For the text-containing cell, return its midpoint in (X, Y) coordinate format. 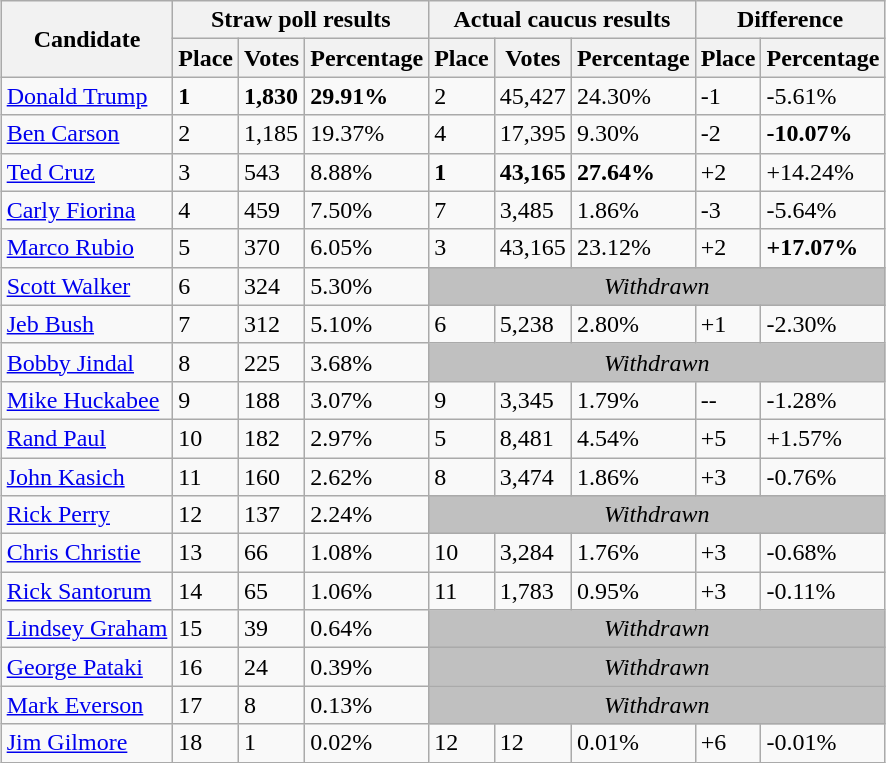
2.24% (367, 515)
1.76% (633, 553)
9.30% (633, 134)
John Kasich (87, 477)
2.62% (367, 477)
Jim Gilmore (87, 743)
137 (272, 515)
-1 (728, 96)
-5.61% (823, 96)
2.80% (633, 324)
Lindsey Graham (87, 629)
45,427 (532, 96)
6.05% (367, 248)
1.79% (633, 400)
-0.68% (823, 553)
Donald Trump (87, 96)
Marco Rubio (87, 248)
2.97% (367, 438)
Actual caucus results (562, 20)
17,395 (532, 134)
65 (272, 591)
160 (272, 477)
Ben Carson (87, 134)
543 (272, 172)
8.88% (367, 172)
5.10% (367, 324)
182 (272, 438)
1.06% (367, 591)
Difference (790, 20)
-10.07% (823, 134)
+14.24% (823, 172)
-0.76% (823, 477)
19.37% (367, 134)
-0.11% (823, 591)
324 (272, 286)
1,185 (272, 134)
Rick Perry (87, 515)
14 (206, 591)
3.68% (367, 362)
Bobby Jindal (87, 362)
Mark Everson (87, 705)
-2 (728, 134)
7.50% (367, 210)
312 (272, 324)
29.91% (367, 96)
15 (206, 629)
188 (272, 400)
0.01% (633, 743)
4.54% (633, 438)
Ted Cruz (87, 172)
3,485 (532, 210)
16 (206, 667)
27.64% (633, 172)
3,345 (532, 400)
3.07% (367, 400)
-2.30% (823, 324)
Candidate (87, 39)
17 (206, 705)
3,284 (532, 553)
0.95% (633, 591)
370 (272, 248)
24.30% (633, 96)
Scott Walker (87, 286)
1,830 (272, 96)
George Pataki (87, 667)
459 (272, 210)
Rick Santorum (87, 591)
0.64% (367, 629)
1.08% (367, 553)
13 (206, 553)
18 (206, 743)
Carly Fiorina (87, 210)
-5.64% (823, 210)
+17.07% (823, 248)
-- (728, 400)
8,481 (532, 438)
24 (272, 667)
0.02% (367, 743)
Mike Huckabee (87, 400)
5,238 (532, 324)
39 (272, 629)
+1.57% (823, 438)
-3 (728, 210)
-0.01% (823, 743)
Jeb Bush (87, 324)
0.13% (367, 705)
1,783 (532, 591)
+5 (728, 438)
Rand Paul (87, 438)
+6 (728, 743)
5.30% (367, 286)
0.39% (367, 667)
-1.28% (823, 400)
225 (272, 362)
23.12% (633, 248)
+1 (728, 324)
Straw poll results (301, 20)
3,474 (532, 477)
Chris Christie (87, 553)
66 (272, 553)
